Detect which cell encompasses the target text, then output its (X, Y) center coordinate. 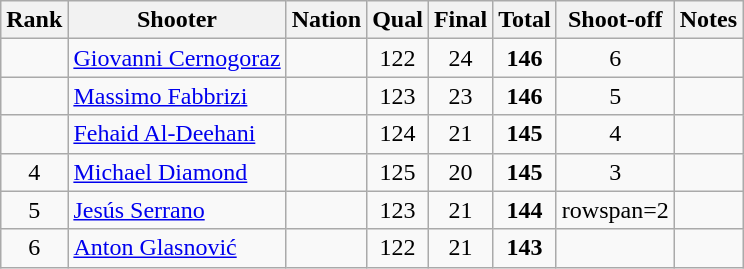
Giovanni Cernogoraz (177, 58)
124 (398, 134)
Anton Glasnović (177, 248)
Jesús Serrano (177, 210)
20 (460, 172)
Total (525, 20)
Final (460, 20)
Notes (708, 20)
3 (615, 172)
24 (460, 58)
rowspan=2 (615, 210)
Rank (34, 20)
Nation (326, 20)
Michael Diamond (177, 172)
23 (460, 96)
Massimo Fabbrizi (177, 96)
Shoot-off (615, 20)
144 (525, 210)
143 (525, 248)
125 (398, 172)
Qual (398, 20)
Fehaid Al-Deehani (177, 134)
Shooter (177, 20)
